Identify which cell holds the provided text, then report its [X, Y] central coordinate. 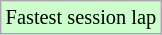
Fastest session lap [81, 17]
